Locate the cell with the specified text and output its [x, y] center coordinate. 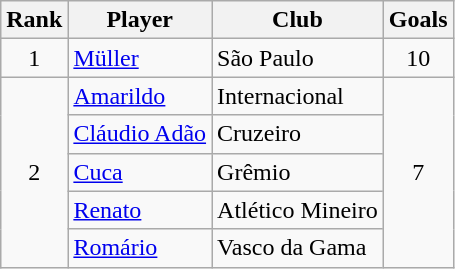
7 [418, 172]
Amarildo [140, 96]
Club [298, 20]
Cláudio Adão [140, 134]
São Paulo [298, 58]
Internacional [298, 96]
Player [140, 20]
Atlético Mineiro [298, 210]
1 [34, 58]
Vasco da Gama [298, 248]
Goals [418, 20]
Renato [140, 210]
10 [418, 58]
Cuca [140, 172]
Müller [140, 58]
Romário [140, 248]
Grêmio [298, 172]
2 [34, 172]
Cruzeiro [298, 134]
Rank [34, 20]
